Provide the [x, y] coordinate of the cell's center where the given text is located.  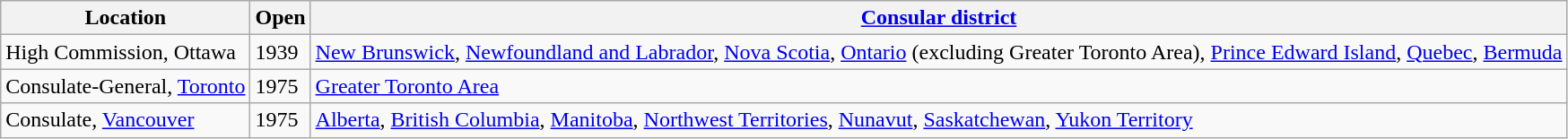
Greater Toronto Area [938, 86]
Location [126, 18]
Consulate, Vancouver [126, 120]
Consular district [938, 18]
High Commission, Ottawa [126, 52]
Consulate-General, Toronto [126, 86]
Alberta, British Columbia, Manitoba, Northwest Territories, Nunavut, Saskatchewan, Yukon Territory [938, 120]
Open [280, 18]
1939 [280, 52]
New Brunswick, Newfoundland and Labrador, Nova Scotia, Ontario (excluding Greater Toronto Area), Prince Edward Island, Quebec, Bermuda [938, 52]
